Locate the cell with the specified text and output its [X, Y] center coordinate. 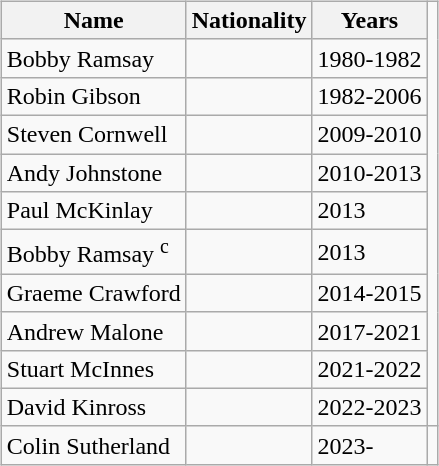
2021-2022 [370, 369]
2009-2010 [370, 134]
Colin Sutherland [94, 445]
Nationality [249, 20]
Name [94, 20]
Andrew Malone [94, 331]
Stuart McInnes [94, 369]
1980-1982 [370, 58]
Paul McKinlay [94, 211]
Bobby Ramsay c [94, 252]
David Kinross [94, 407]
Steven Cornwell [94, 134]
2014-2015 [370, 293]
2017-2021 [370, 331]
Robin Gibson [94, 96]
Years [370, 20]
1982-2006 [370, 96]
2010-2013 [370, 173]
2023- [370, 445]
Graeme Crawford [94, 293]
Bobby Ramsay [94, 58]
Andy Johnstone [94, 173]
2022-2023 [370, 407]
